Identify which cell holds the provided text, then report its (x, y) central coordinate. 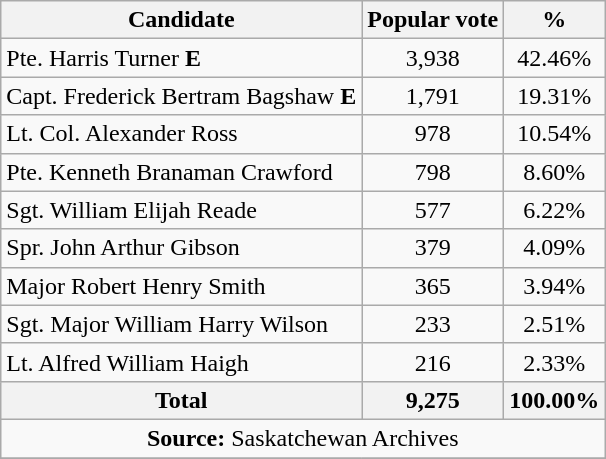
Candidate (182, 20)
Sgt. William Elijah Reade (182, 210)
Lt. Col. Alexander Ross (182, 134)
10.54% (554, 134)
Lt. Alfred William Haigh (182, 362)
216 (433, 362)
2.33% (554, 362)
3,938 (433, 58)
Pte. Kenneth Branaman Crawford (182, 172)
9,275 (433, 400)
577 (433, 210)
100.00% (554, 400)
4.09% (554, 248)
978 (433, 134)
Sgt. Major William Harry Wilson (182, 324)
Source: Saskatchewan Archives (303, 438)
19.31% (554, 96)
8.60% (554, 172)
233 (433, 324)
Capt. Frederick Bertram Bagshaw E (182, 96)
365 (433, 286)
42.46% (554, 58)
Popular vote (433, 20)
2.51% (554, 324)
6.22% (554, 210)
379 (433, 248)
Spr. John Arthur Gibson (182, 248)
Pte. Harris Turner E (182, 58)
Major Robert Henry Smith (182, 286)
Total (182, 400)
1,791 (433, 96)
3.94% (554, 286)
% (554, 20)
798 (433, 172)
